Search for the cell housing the specified text and yield its [X, Y] center coordinate. 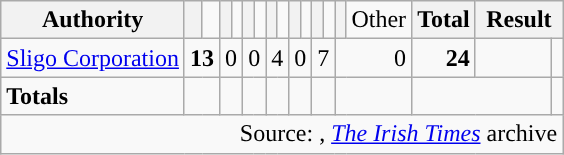
4 [278, 58]
Other [379, 20]
Sligo Corporation [93, 58]
Totals [93, 96]
Source: , The Irish Times archive [282, 134]
Authority [93, 20]
24 [444, 58]
Result [518, 20]
13 [202, 58]
Total [444, 20]
7 [324, 58]
